Return (X, Y) of the center of cell containing provided text 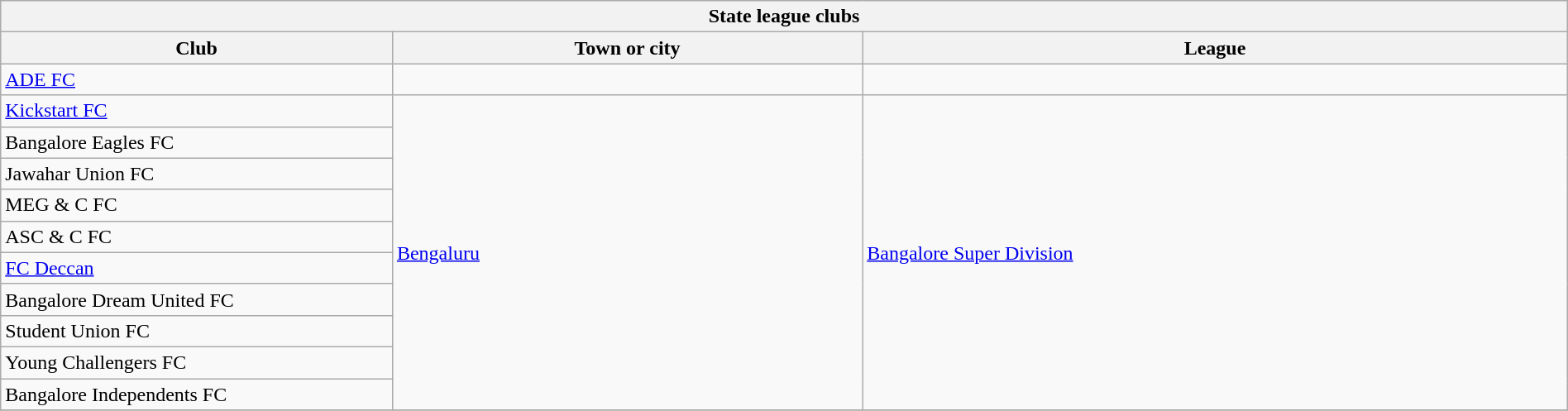
Jawahar Union FC (197, 174)
Bangalore Dream United FC (197, 299)
Bengaluru (627, 253)
Bangalore Super Division (1216, 253)
State league clubs (784, 17)
ASC & C FC (197, 237)
Bangalore Independents FC (197, 394)
League (1216, 48)
Bangalore Eagles FC (197, 142)
Club (197, 48)
ADE FC (197, 79)
MEG & C FC (197, 205)
Kickstart FC (197, 111)
Student Union FC (197, 331)
Town or city (627, 48)
FC Deccan (197, 268)
Young Challengers FC (197, 362)
